Return (X, Y) of the center of cell containing provided text 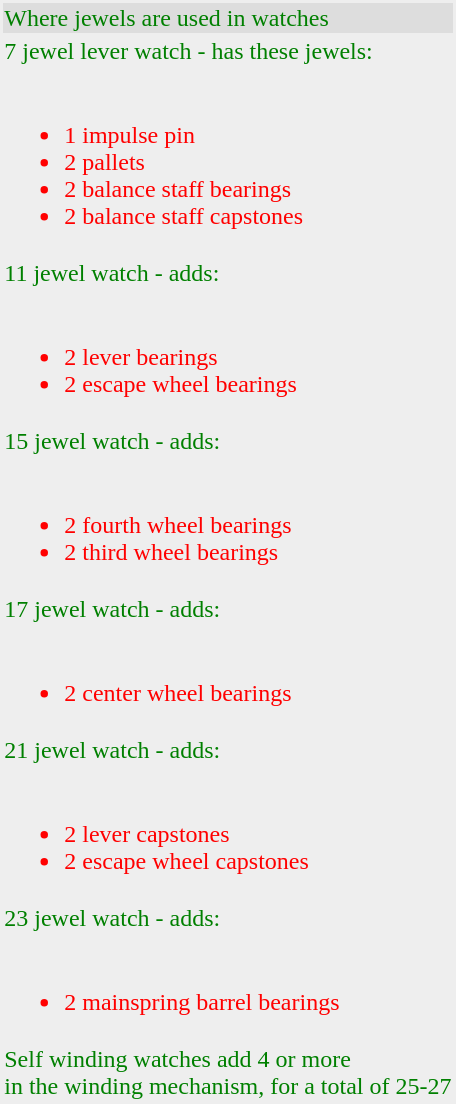
15 jewel watch - adds: (228, 441)
2 mainspring barrel bearings (228, 988)
2 center wheel bearings (228, 680)
Self winding watches add 4 or morein the winding mechanism, for a total of 25-27 (228, 1072)
Where jewels are used in watches (228, 18)
11 jewel watch - adds: (228, 273)
21 jewel watch - adds: (228, 750)
2 lever bearings2 escape wheel bearings (228, 357)
17 jewel watch - adds: (228, 609)
7 jewel lever watch - has these jewels: (228, 51)
23 jewel watch - adds: (228, 918)
2 fourth wheel bearings2 third wheel bearings (228, 525)
1 impulse pin2 pallets2 balance staff bearings2 balance staff capstones (228, 162)
2 lever capstones2 escape wheel capstones (228, 834)
